Locate the cell with the specified text and output its (x, y) center coordinate. 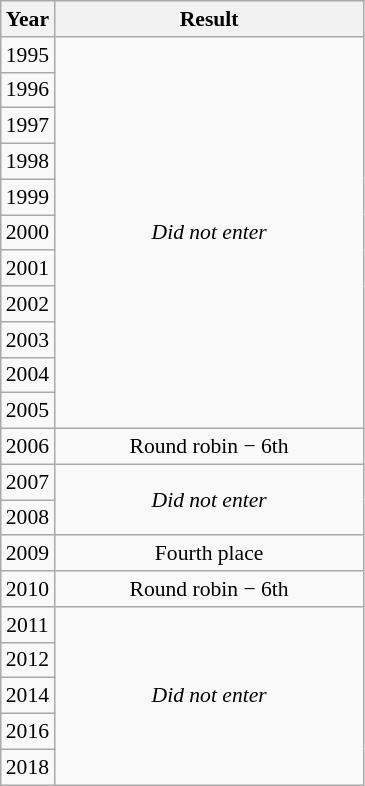
Result (209, 19)
2011 (28, 625)
2016 (28, 732)
2012 (28, 660)
1998 (28, 162)
2002 (28, 304)
1995 (28, 55)
2003 (28, 340)
2001 (28, 269)
2010 (28, 589)
2014 (28, 696)
2018 (28, 767)
2005 (28, 411)
1999 (28, 197)
2006 (28, 447)
2008 (28, 518)
2007 (28, 482)
2000 (28, 233)
2009 (28, 554)
Year (28, 19)
1997 (28, 126)
1996 (28, 90)
2004 (28, 375)
Fourth place (209, 554)
